Locate the cell with the specified text and output its (x, y) center coordinate. 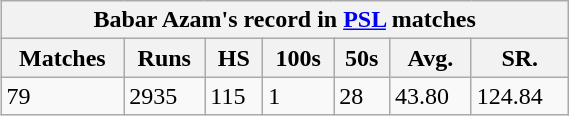
SR. (520, 58)
79 (62, 96)
Babar Azam's record in PSL matches (284, 20)
43.80 (431, 96)
Avg. (431, 58)
HS (234, 58)
1 (298, 96)
Matches (62, 58)
Runs (164, 58)
124.84 (520, 96)
115 (234, 96)
2935 (164, 96)
28 (362, 96)
50s (362, 58)
100s (298, 58)
